For the text-containing cell, return its midpoint in (X, Y) coordinate format. 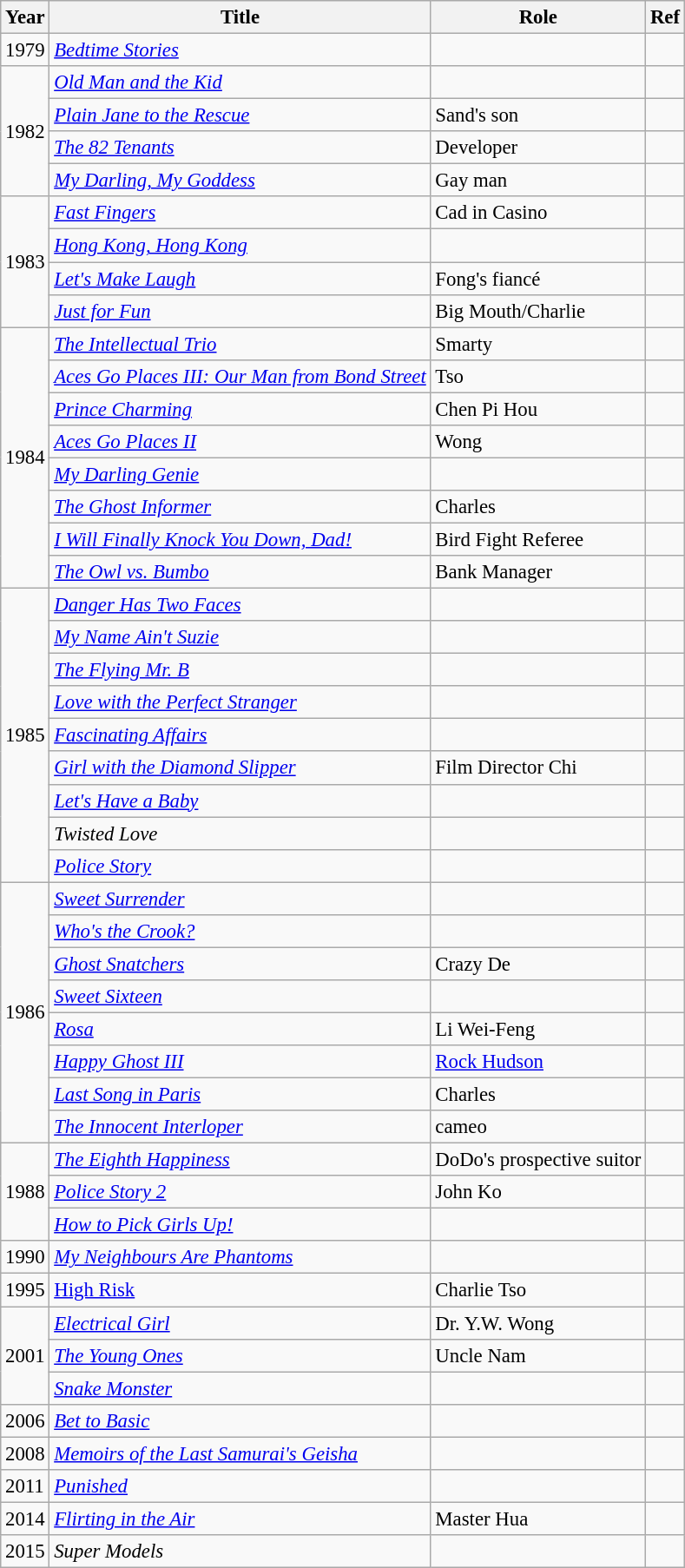
Super Models (240, 1552)
1982 (25, 131)
The Intellectual Trio (240, 344)
Chen Pi Hou (538, 409)
Flirting in the Air (240, 1519)
The Ghost Informer (240, 507)
Tso (538, 376)
My Name Ain't Suzie (240, 637)
Aces Go Places III: Our Man from Bond Street (240, 376)
Sweet Surrender (240, 899)
Uncle Nam (538, 1355)
1990 (25, 1258)
Electrical Girl (240, 1323)
Who's the Crook? (240, 932)
High Risk (240, 1290)
Smarty (538, 344)
Love with the Perfect Stranger (240, 702)
Rock Hudson (538, 1062)
John Ko (538, 1192)
The Owl vs. Bumbo (240, 572)
1988 (25, 1193)
2001 (25, 1356)
Girl with the Diamond Slipper (240, 768)
My Neighbours Are Phantoms (240, 1258)
The Innocent Interloper (240, 1127)
Year (25, 17)
Danger Has Two Faces (240, 605)
Old Man and the Kid (240, 82)
2014 (25, 1519)
Bet to Basic (240, 1420)
The Flying Mr. B (240, 670)
2015 (25, 1552)
Li Wei-Feng (538, 1029)
Fong's fiancé (538, 279)
2006 (25, 1420)
Role (538, 17)
Police Story (240, 866)
Gay man (538, 181)
Bedtime Stories (240, 50)
Let's Make Laugh (240, 279)
Ghost Snatchers (240, 964)
Aces Go Places II (240, 442)
2011 (25, 1486)
Punished (240, 1486)
My Darling Genie (240, 474)
Wong (538, 442)
How to Pick Girls Up! (240, 1225)
cameo (538, 1127)
Fast Fingers (240, 213)
Bird Fight Referee (538, 539)
Developer (538, 148)
Big Mouth/Charlie (538, 311)
Happy Ghost III (240, 1062)
Memoirs of the Last Samurai's Geisha (240, 1453)
Charlie Tso (538, 1290)
1986 (25, 1012)
Master Hua (538, 1519)
Sweet Sixteen (240, 997)
Last Song in Paris (240, 1095)
Crazy De (538, 964)
Snake Monster (240, 1388)
I Will Finally Knock You Down, Dad! (240, 539)
Twisted Love (240, 833)
The Young Ones (240, 1355)
Plain Jane to the Rescue (240, 115)
Sand's son (538, 115)
Film Director Chi (538, 768)
DoDo's prospective suitor (538, 1160)
1983 (25, 261)
Hong Kong, Hong Kong (240, 246)
Just for Fun (240, 311)
Title (240, 17)
My Darling, My Goddess (240, 181)
1995 (25, 1290)
1984 (25, 458)
Fascinating Affairs (240, 735)
The 82 Tenants (240, 148)
2008 (25, 1453)
Prince Charming (240, 409)
1985 (25, 735)
Bank Manager (538, 572)
Rosa (240, 1029)
Ref (665, 17)
Dr. Y.W. Wong (538, 1323)
1979 (25, 50)
Police Story 2 (240, 1192)
The Eighth Happiness (240, 1160)
Let's Have a Baby (240, 800)
Cad in Casino (538, 213)
